Provide the (X, Y) coordinate of the cell's center where the given text is located.  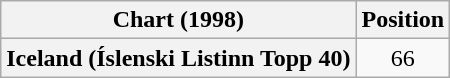
Chart (1998) (178, 20)
Iceland (Íslenski Listinn Topp 40) (178, 58)
66 (403, 58)
Position (403, 20)
